Identify which cell holds the provided text, then report its [x, y] central coordinate. 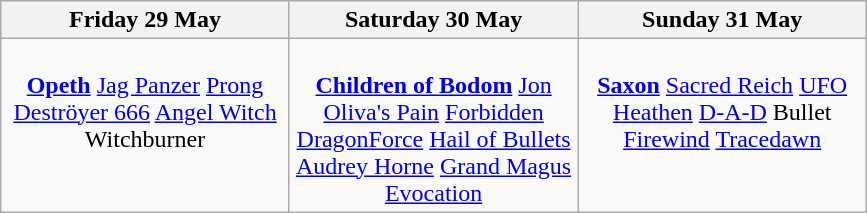
Saturday 30 May [434, 20]
Opeth Jag Panzer Prong Deströyer 666 Angel Witch Witchburner [146, 126]
Saxon Sacred Reich UFO Heathen D-A-D Bullet Firewind Tracedawn [722, 126]
Friday 29 May [146, 20]
Children of Bodom Jon Oliva's Pain Forbidden DragonForce Hail of Bullets Audrey Horne Grand Magus Evocation [434, 126]
Sunday 31 May [722, 20]
